Search for the cell housing the specified text and yield its [X, Y] center coordinate. 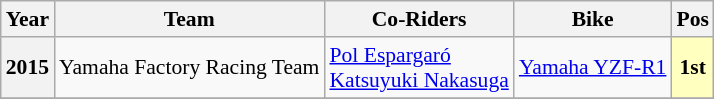
Yamaha YZF-R1 [593, 68]
Bike [593, 19]
Co-Riders [418, 19]
Pol Espargaró Katsuyuki Nakasuga [418, 68]
Team [189, 19]
1st [692, 68]
Pos [692, 19]
2015 [28, 68]
Year [28, 19]
Yamaha Factory Racing Team [189, 68]
